Pinpoint the cell where the given text exists, returning its [x, y] midpoint coordinate. 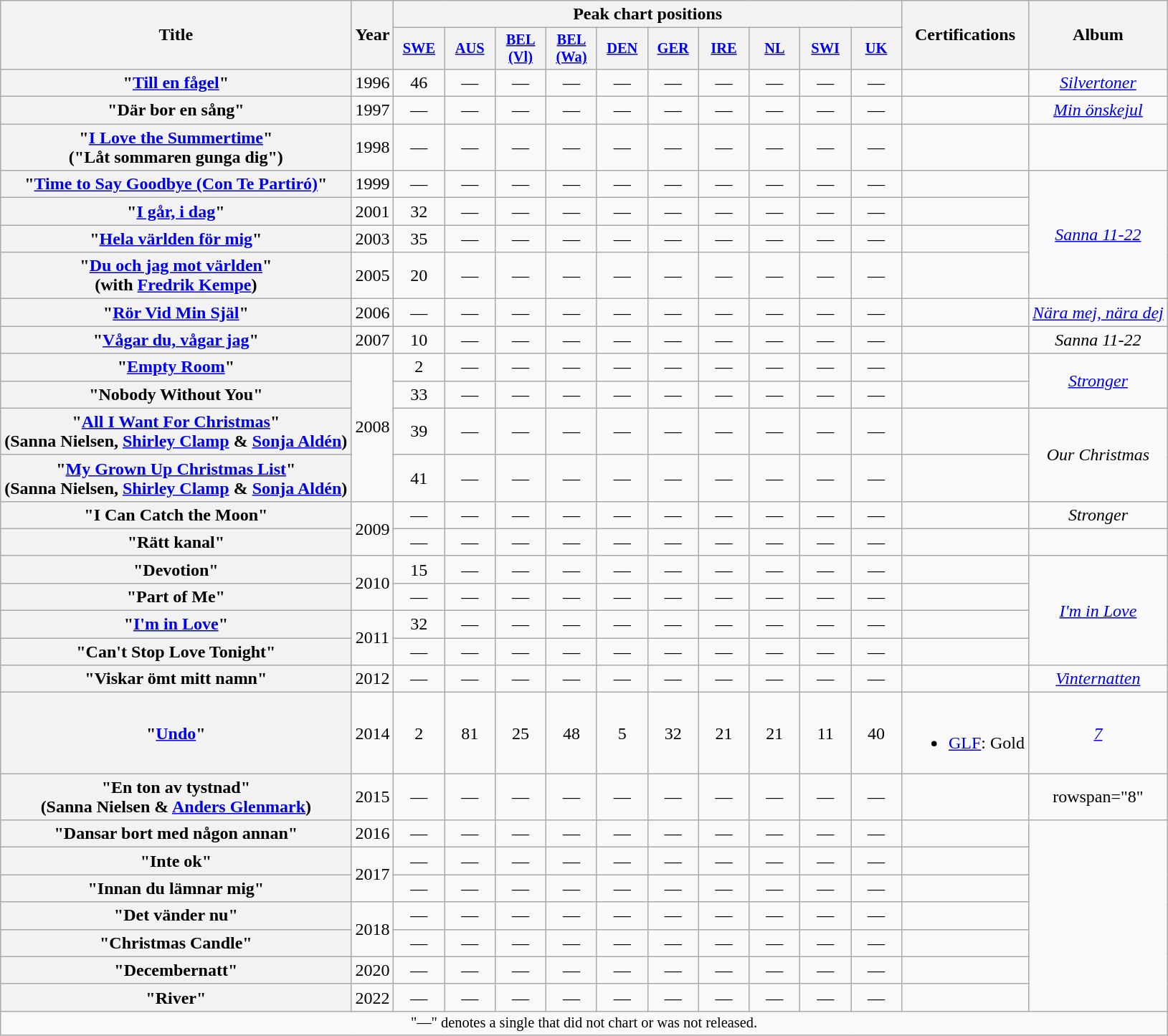
2007 [373, 340]
Peak chart positions [648, 14]
Silvertoner [1098, 82]
2008 [373, 427]
"Innan du lämnar mig" [176, 888]
1997 [373, 110]
2005 [373, 275]
GLF: Gold [965, 733]
33 [419, 394]
2022 [373, 997]
2003 [373, 239]
"Viskar ömt mitt namn" [176, 679]
2009 [373, 528]
41 [419, 477]
Our Christmas [1098, 455]
7 [1098, 733]
Nära mej, nära dej [1098, 313]
2014 [373, 733]
"I Love the Summertime" ("Låt sommaren gunga dig") [176, 148]
"Christmas Candle" [176, 943]
"Can't Stop Love Tonight" [176, 652]
"I går, i dag" [176, 212]
Title [176, 35]
20 [419, 275]
Certifications [965, 35]
"Dansar bort med någon annan" [176, 834]
"I'm in Love" [176, 624]
BEL (Wa) [572, 49]
"Rätt kanal" [176, 542]
NL [774, 49]
46 [419, 82]
Year [373, 35]
"Nobody Without You" [176, 394]
"Undo" [176, 733]
"Devotion" [176, 569]
"Där bor en sång" [176, 110]
"Rör Vid Min Själ" [176, 313]
"Vågar du, vågar jag" [176, 340]
Album [1098, 35]
rowspan="8" [1098, 797]
2018 [373, 929]
Min önskejul [1098, 110]
2001 [373, 212]
IRE [724, 49]
BEL (Vl) [521, 49]
2012 [373, 679]
5 [622, 733]
2006 [373, 313]
2010 [373, 583]
2017 [373, 875]
UK [876, 49]
GER [673, 49]
"Till en fågel" [176, 82]
Vinternatten [1098, 679]
40 [876, 733]
"—" denotes a single that did not chart or was not released. [584, 1023]
25 [521, 733]
48 [572, 733]
I'm in Love [1098, 610]
SWE [419, 49]
"En ton av tystnad"(Sanna Nielsen & Anders Glenmark) [176, 797]
"Det vänder nu" [176, 916]
DEN [622, 49]
"Time to Say Goodbye (Con Te Partiró)" [176, 184]
11 [826, 733]
39 [419, 432]
"Empty Room" [176, 367]
"I Can Catch the Moon" [176, 515]
"All I Want For Christmas"(Sanna Nielsen, Shirley Clamp & Sonja Aldén) [176, 432]
10 [419, 340]
"Inte ok" [176, 861]
SWI [826, 49]
1996 [373, 82]
2011 [373, 638]
AUS [470, 49]
81 [470, 733]
2020 [373, 970]
1998 [373, 148]
1999 [373, 184]
2016 [373, 834]
"Part of Me" [176, 597]
35 [419, 239]
"My Grown Up Christmas List"(Sanna Nielsen, Shirley Clamp & Sonja Aldén) [176, 477]
"Du och jag mot världen"(with Fredrik Kempe) [176, 275]
15 [419, 569]
2015 [373, 797]
"Decembernatt" [176, 970]
"River" [176, 997]
"Hela världen för mig" [176, 239]
